Detect which cell encompasses the target text, then output its (x, y) center coordinate. 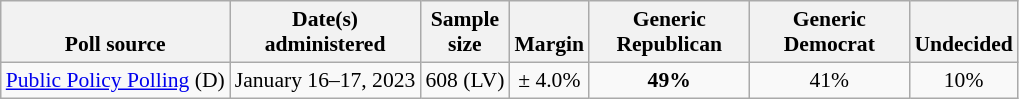
Undecided (963, 32)
Poll source (116, 32)
49% (669, 80)
Date(s)administered (326, 32)
± 4.0% (549, 80)
Public Policy Polling (D) (116, 80)
608 (LV) (464, 80)
41% (829, 80)
Margin (549, 32)
GenericDemocrat (829, 32)
January 16–17, 2023 (326, 80)
Samplesize (464, 32)
10% (963, 80)
GenericRepublican (669, 32)
